Return (X, Y) of the center of cell containing provided text 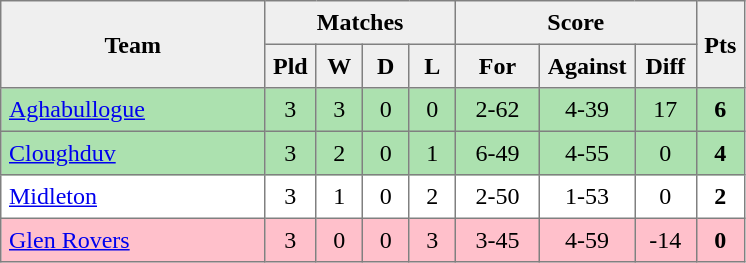
For (497, 66)
4-55 (586, 153)
3-45 (497, 240)
4 (720, 153)
4-39 (586, 110)
-14 (666, 240)
2-50 (497, 197)
Score (576, 23)
Against (586, 66)
Matches (360, 23)
4-59 (586, 240)
Aghabullogue (133, 110)
Midleton (133, 197)
Cloughduv (133, 153)
L (432, 66)
6 (720, 110)
6-49 (497, 153)
Pld (290, 66)
17 (666, 110)
1-53 (586, 197)
D (385, 66)
Diff (666, 66)
Team (133, 44)
W (339, 66)
Pts (720, 44)
2-62 (497, 110)
Glen Rovers (133, 240)
